Identify which cell holds the provided text, then report its [x, y] central coordinate. 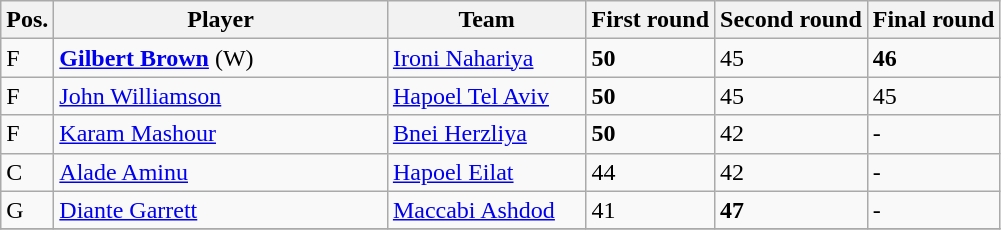
Alade Aminu [221, 172]
John Williamson [221, 96]
Diante Garrett [221, 210]
Bnei Herzliya [486, 134]
Hapoel Eilat [486, 172]
Pos. [28, 20]
First round [650, 20]
46 [934, 58]
Final round [934, 20]
Team [486, 20]
Ironi Nahariya [486, 58]
G [28, 210]
Karam Mashour [221, 134]
Player [221, 20]
Hapoel Tel Aviv [486, 96]
41 [650, 210]
C [28, 172]
Gilbert Brown (W) [221, 58]
47 [792, 210]
Maccabi Ashdod [486, 210]
Second round [792, 20]
44 [650, 172]
